Return the (X, Y) coordinate for the center point of the cell that contains the specified text.  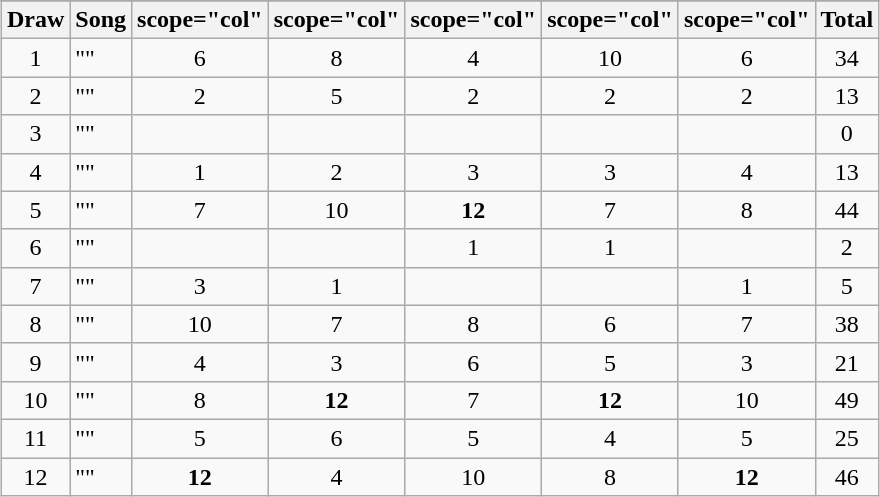
0 (847, 134)
44 (847, 210)
9 (35, 362)
38 (847, 324)
11 (35, 438)
49 (847, 400)
21 (847, 362)
Song (101, 20)
25 (847, 438)
Draw (35, 20)
Total (847, 20)
34 (847, 58)
46 (847, 477)
